Detect which cell encompasses the target text, then output its (x, y) center coordinate. 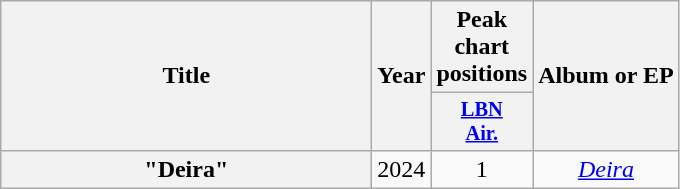
1 (482, 169)
Title (186, 76)
"Deira" (186, 169)
Album or EP (606, 76)
Peak chart positions (482, 47)
LBNAir. (482, 122)
Year (402, 76)
Deira (606, 169)
2024 (402, 169)
